Determine the (x, y) coordinate at the center of the cell enclosing the given text.  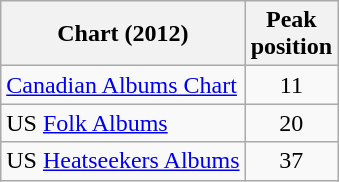
11 (291, 85)
Canadian Albums Chart (123, 85)
20 (291, 123)
Chart (2012) (123, 34)
US Heatseekers Albums (123, 161)
37 (291, 161)
Peakposition (291, 34)
US Folk Albums (123, 123)
